Capture the cell that displays the provided text and extract its (x, y) central coordinate. 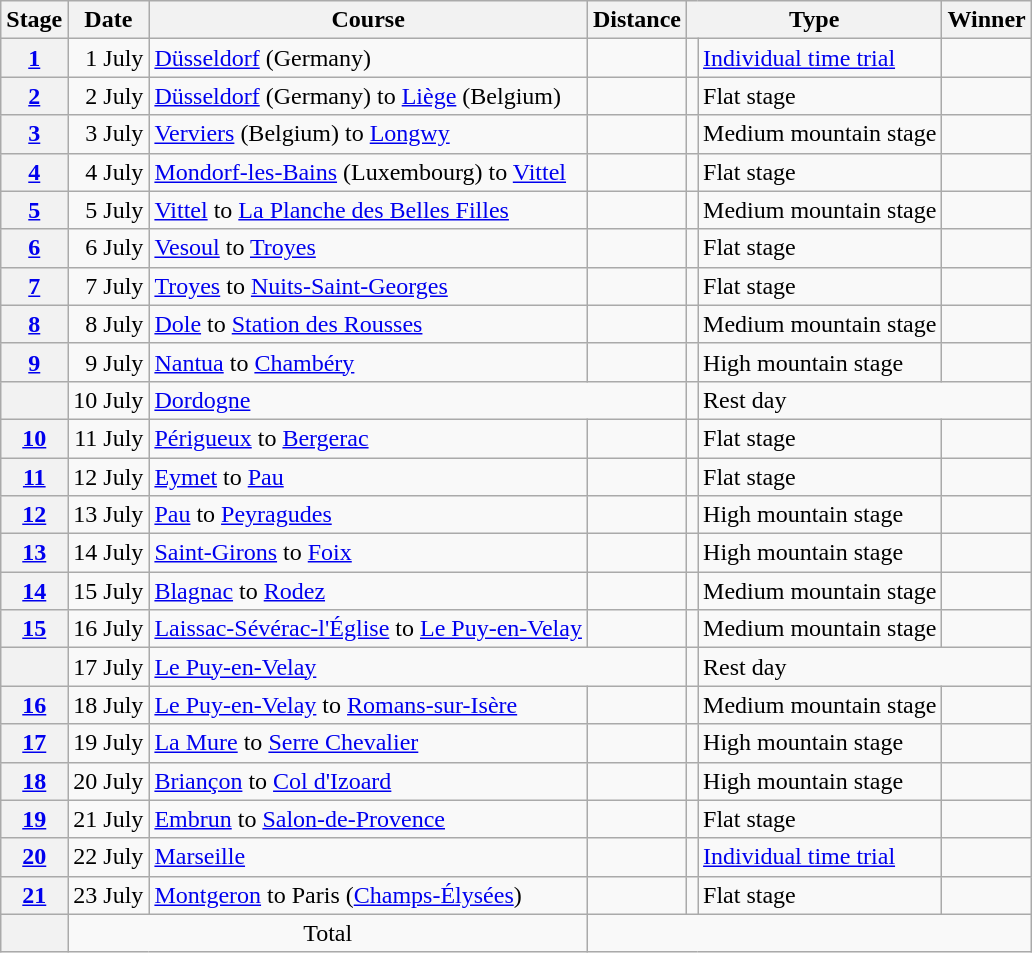
Montgeron to Paris (Champs-Élysées) (368, 895)
20 July (108, 781)
Mondorf-les-Bains (Luxembourg) to Vittel (368, 172)
12 (34, 515)
Eymet to Pau (368, 477)
Vittel to La Planche des Belles Filles (368, 210)
4 July (108, 172)
Briançon to Col d'Izoard (368, 781)
10 (34, 438)
19 (34, 819)
21 July (108, 819)
5 July (108, 210)
Distance (636, 20)
1 (34, 58)
11 July (108, 438)
6 (34, 248)
12 July (108, 477)
Dordogne (418, 400)
1 July (108, 58)
4 (34, 172)
9 July (108, 362)
19 July (108, 743)
Düsseldorf (Germany) to Liège (Belgium) (368, 96)
La Mure to Serre Chevalier (368, 743)
3 (34, 134)
13 July (108, 515)
11 (34, 477)
22 July (108, 857)
8 (34, 324)
Embrun to Salon-de-Provence (368, 819)
Pau to Peyragudes (368, 515)
Nantua to Chambéry (368, 362)
Vesoul to Troyes (368, 248)
3 July (108, 134)
2 July (108, 96)
Saint-Girons to Foix (368, 553)
20 (34, 857)
7 July (108, 286)
Dole to Station des Rousses (368, 324)
2 (34, 96)
14 July (108, 553)
21 (34, 895)
Düsseldorf (Germany) (368, 58)
Course (368, 20)
Périgueux to Bergerac (368, 438)
Verviers (Belgium) to Longwy (368, 134)
7 (34, 286)
15 (34, 629)
8 July (108, 324)
9 (34, 362)
Total (328, 933)
18 July (108, 705)
Marseille (368, 857)
Troyes to Nuits-Saint-Georges (368, 286)
13 (34, 553)
23 July (108, 895)
10 July (108, 400)
Blagnac to Rodez (368, 591)
Stage (34, 20)
Le Puy-en-Velay to Romans-sur-Isère (368, 705)
Type (814, 20)
Laissac-Sévérac-l'Église to Le Puy-en-Velay (368, 629)
14 (34, 591)
18 (34, 781)
16 July (108, 629)
17 (34, 743)
Winner (986, 20)
15 July (108, 591)
Date (108, 20)
Le Puy-en-Velay (418, 667)
5 (34, 210)
6 July (108, 248)
16 (34, 705)
17 July (108, 667)
